Capture the cell that displays the provided text and extract its [x, y] central coordinate. 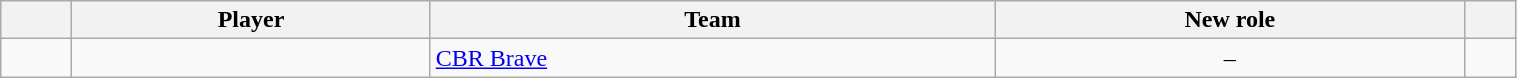
Player [251, 20]
– [1230, 58]
CBR Brave [712, 58]
New role [1230, 20]
Team [712, 20]
